Output the (X, Y) coordinate of the center of the cell containing the given text.  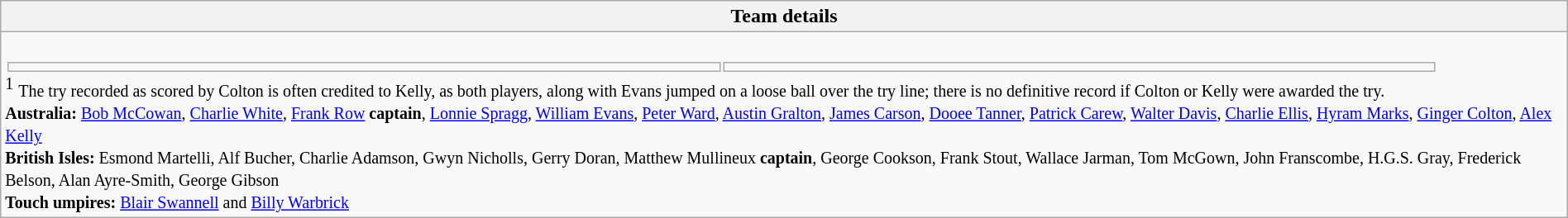
Team details (784, 17)
